Extract the (x, y) coordinate from the center of the cell holding the provided text.  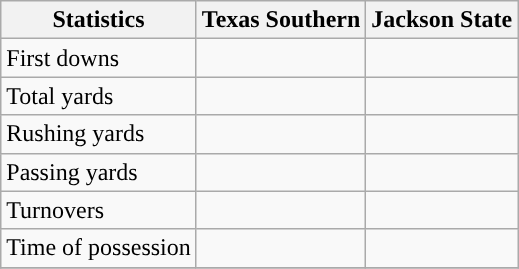
Time of possession (99, 248)
Rushing yards (99, 134)
Total yards (99, 96)
Texas Southern (281, 20)
Statistics (99, 20)
First downs (99, 58)
Passing yards (99, 172)
Turnovers (99, 210)
Jackson State (442, 20)
